Return (x, y) of the center of cell containing provided text 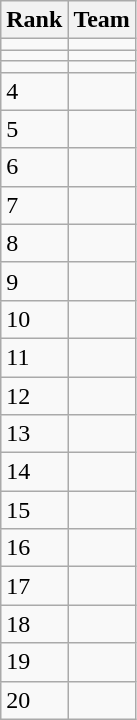
18 (34, 624)
4 (34, 91)
19 (34, 662)
17 (34, 586)
Team (102, 20)
13 (34, 434)
20 (34, 700)
12 (34, 395)
15 (34, 510)
8 (34, 243)
Rank (34, 20)
9 (34, 281)
7 (34, 205)
14 (34, 472)
11 (34, 357)
5 (34, 129)
10 (34, 319)
6 (34, 167)
16 (34, 548)
